For the text-containing cell, return its midpoint in [x, y] coordinate format. 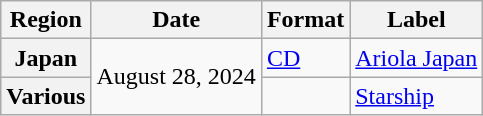
Various [46, 96]
Format [305, 20]
Region [46, 20]
August 28, 2024 [176, 77]
CD [305, 58]
Date [176, 20]
Starship [416, 96]
Ariola Japan [416, 58]
Japan [46, 58]
Label [416, 20]
